Output the (X, Y) coordinate of the center of the cell containing the given text.  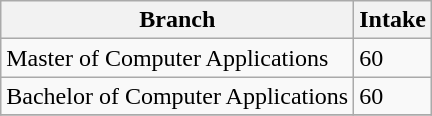
Master of Computer Applications (178, 58)
Bachelor of Computer Applications (178, 96)
Branch (178, 20)
Intake (393, 20)
